Return (X, Y) of the center of cell containing provided text 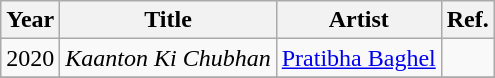
Pratibha Baghel (358, 58)
Title (168, 20)
Kaanton Ki Chubhan (168, 58)
Year (30, 20)
Ref. (468, 20)
Artist (358, 20)
2020 (30, 58)
